Return the [X, Y] coordinate for the center point of the cell that contains the specified text.  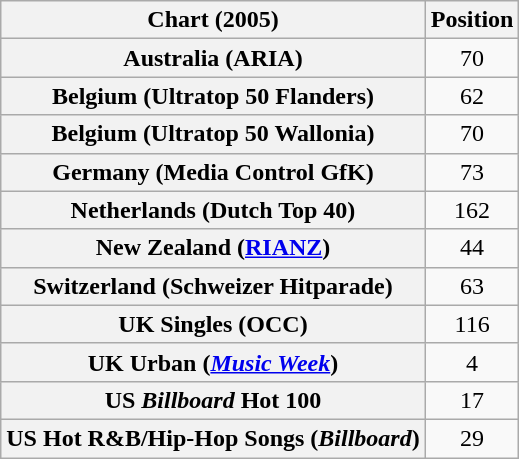
UK Singles (OCC) [213, 324]
4 [472, 362]
Switzerland (Schweizer Hitparade) [213, 286]
73 [472, 172]
29 [472, 438]
116 [472, 324]
44 [472, 248]
Belgium (Ultratop 50 Flanders) [213, 96]
Netherlands (Dutch Top 40) [213, 210]
New Zealand (RIANZ) [213, 248]
Position [472, 20]
UK Urban (Music Week) [213, 362]
US Hot R&B/Hip-Hop Songs (Billboard) [213, 438]
162 [472, 210]
17 [472, 400]
US Billboard Hot 100 [213, 400]
Chart (2005) [213, 20]
Australia (ARIA) [213, 58]
62 [472, 96]
Germany (Media Control GfK) [213, 172]
63 [472, 286]
Belgium (Ultratop 50 Wallonia) [213, 134]
